Return the (X, Y) coordinate for the center point of the cell that contains the specified text.  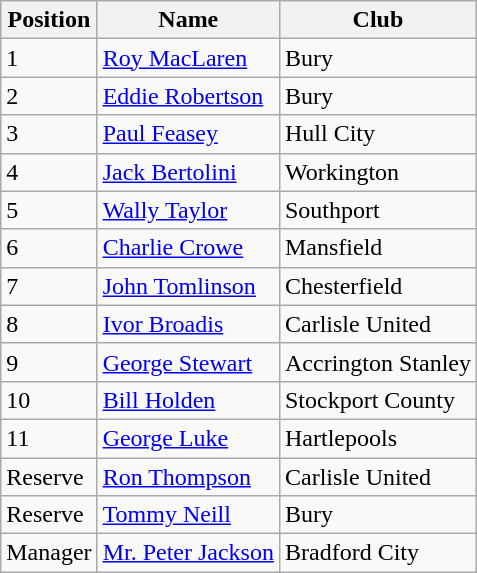
Mansfield (378, 248)
Name (188, 20)
Wally Taylor (188, 210)
Position (49, 20)
3 (49, 134)
Manager (49, 553)
Paul Feasey (188, 134)
Stockport County (378, 400)
Eddie Robertson (188, 96)
5 (49, 210)
9 (49, 362)
Roy MacLaren (188, 58)
Hull City (378, 134)
8 (49, 324)
11 (49, 438)
Mr. Peter Jackson (188, 553)
Hartlepools (378, 438)
Southport (378, 210)
Club (378, 20)
Bill Holden (188, 400)
George Luke (188, 438)
7 (49, 286)
4 (49, 172)
Workington (378, 172)
10 (49, 400)
George Stewart (188, 362)
Bradford City (378, 553)
Ivor Broadis (188, 324)
Accrington Stanley (378, 362)
Ron Thompson (188, 477)
Chesterfield (378, 286)
Jack Bertolini (188, 172)
2 (49, 96)
Charlie Crowe (188, 248)
Tommy Neill (188, 515)
John Tomlinson (188, 286)
6 (49, 248)
1 (49, 58)
